Search for the cell housing the specified text and yield its [X, Y] center coordinate. 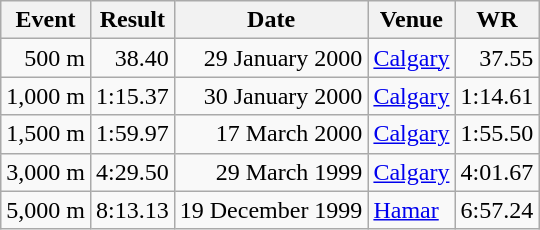
17 March 2000 [271, 134]
Hamar [412, 210]
6:57.24 [497, 210]
19 December 1999 [271, 210]
Venue [412, 20]
Result [132, 20]
4:29.50 [132, 172]
1:55.50 [497, 134]
Event [46, 20]
Date [271, 20]
1:14.61 [497, 96]
1:15.37 [132, 96]
WR [497, 20]
4:01.67 [497, 172]
37.55 [497, 58]
30 January 2000 [271, 96]
29 March 1999 [271, 172]
5,000 m [46, 210]
38.40 [132, 58]
8:13.13 [132, 210]
500 m [46, 58]
3,000 m [46, 172]
1,000 m [46, 96]
1:59.97 [132, 134]
1,500 m [46, 134]
29 January 2000 [271, 58]
